Identify which cell holds the provided text, then report its [x, y] central coordinate. 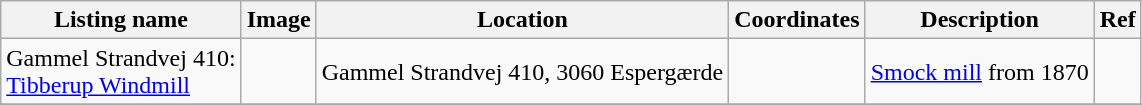
Coordinates [797, 20]
Ref [1118, 20]
Description [980, 20]
Listing name [121, 20]
Smock mill from 1870 [980, 72]
Gammel Strandvej 410: Tibberup Windmill [121, 72]
Location [522, 20]
Gammel Strandvej 410, 3060 Espergærde [522, 72]
Image [278, 20]
